From the cell containing the given text, extract its center point as [X, Y] coordinate. 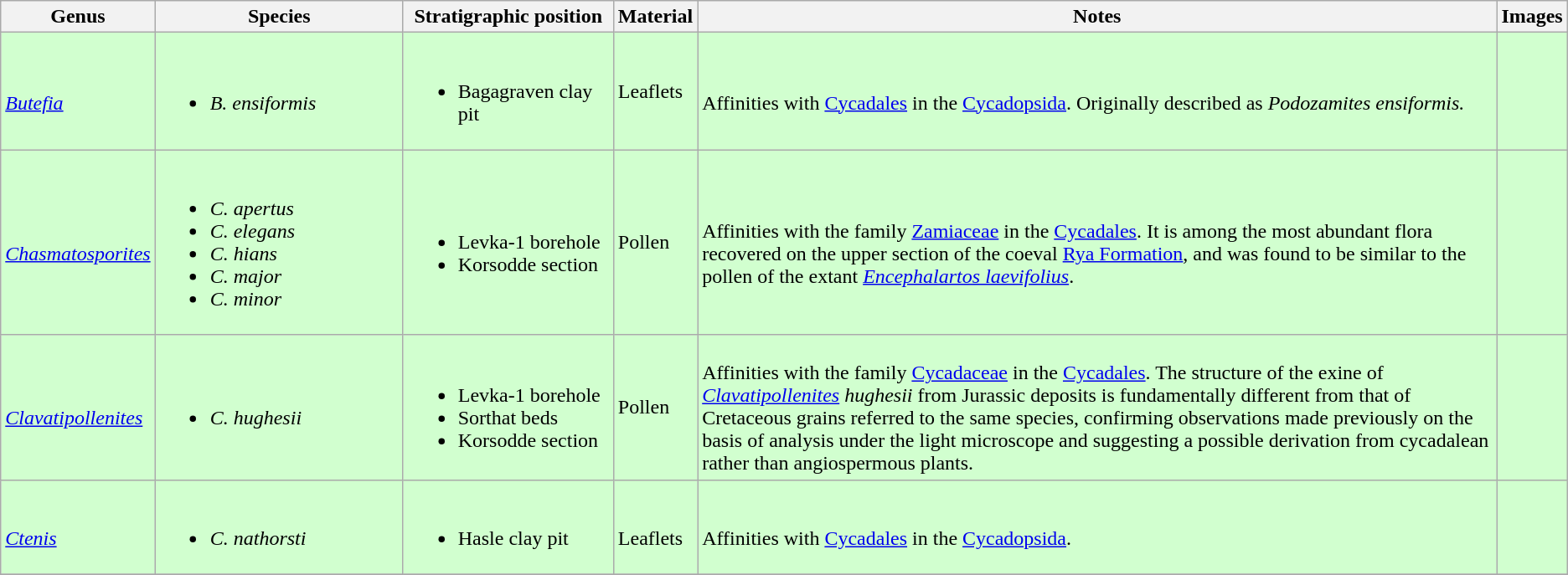
Notes [1097, 17]
Levka-1 boreholeSorthat bedsKorsodde section [508, 407]
Ctenis [78, 527]
Chasmatosporites [78, 243]
Species [279, 17]
Affinities with Cycadales in the Cycadopsida. Originally described as Podozamites ensiformis. [1097, 91]
C. apertusC. elegansC. hiansC. majorC. minor [279, 243]
C. nathorsti [279, 527]
Material [655, 17]
Butefia [78, 91]
Stratigraphic position [508, 17]
Affinities with Cycadales in the Cycadopsida. [1097, 527]
Levka-1 boreholeKorsodde section [508, 243]
B. ensiformis [279, 91]
Hasle clay pit [508, 527]
Clavatipollenites [78, 407]
Images [1532, 17]
Genus [78, 17]
C. hughesii [279, 407]
Bagagraven clay pit [508, 91]
